Search for the cell housing the specified text and yield its [x, y] center coordinate. 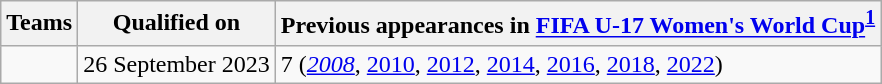
26 September 2023 [177, 64]
Previous appearances in FIFA U-17 Women's World Cup1 [578, 24]
Teams [40, 24]
Qualified on [177, 24]
7 (2008, 2010, 2012, 2014, 2016, 2018, 2022) [578, 64]
